Find where the given text appears and provide that cell's center as (x, y) coordinate. 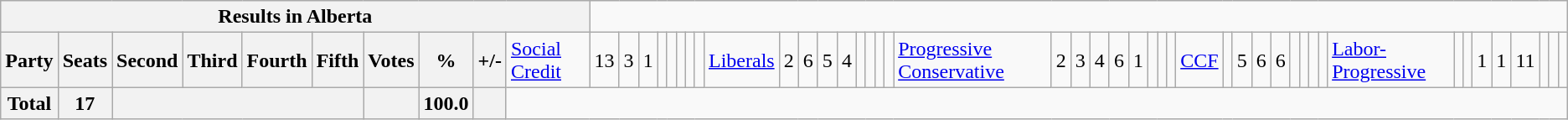
Seats (85, 60)
% (446, 60)
Third (213, 60)
17 (85, 103)
Fifth (338, 60)
Social Credit (548, 60)
Second (147, 60)
100.0 (446, 103)
Results in Alberta (295, 17)
Labor-Progressive (1390, 60)
Progressive Conservative (973, 60)
+/- (489, 60)
Fourth (276, 60)
Party (29, 60)
Votes (391, 60)
CCF (1199, 60)
Total (29, 103)
11 (1525, 60)
Liberals (741, 60)
13 (605, 60)
